Return the (x, y) coordinate for the center point of the cell that contains the specified text.  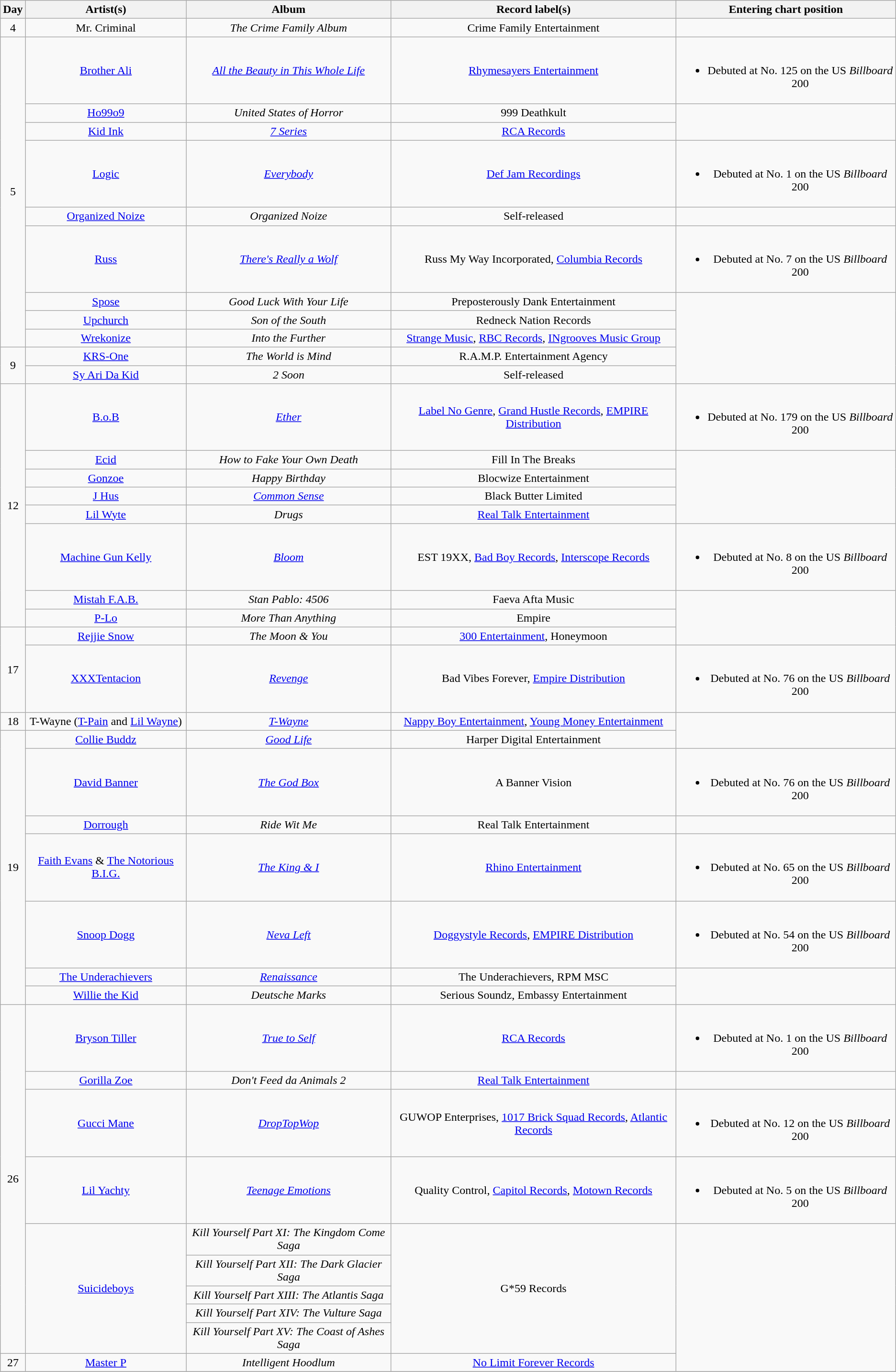
Common Sense (289, 496)
Artist(s) (106, 10)
There's Really a Wolf (289, 259)
KRS-One (106, 356)
300 Entertainment, Honeymoon (533, 636)
The Underachievers (106, 977)
Nappy Boy Entertainment, Young Money Entertainment (533, 721)
The Crime Family Album (289, 28)
Machine Gun Kelly (106, 557)
Renaissance (289, 977)
XXXTentacion (106, 679)
GUWOP Enterprises, 1017 Brick Squad Records, Atlantic Records (533, 1123)
Debuted at No. 7 on the US Billboard 200 (786, 259)
The God Box (289, 782)
Suicideboys (106, 1288)
Strange Music, RBC Records, INgrooves Music Group (533, 338)
All the Beauty in This Whole Life (289, 70)
Kill Yourself Part XII: The Dark Glacier Saga (289, 1270)
Gorilla Zoe (106, 1081)
Into the Further (289, 338)
David Banner (106, 782)
Brother Ali (106, 70)
The World is Mind (289, 356)
Wrekonize (106, 338)
Mr. Criminal (106, 28)
DropTopWop (289, 1123)
26 (13, 1179)
A Banner Vision (533, 782)
United States of Horror (289, 113)
Everybody (289, 174)
Record label(s) (533, 10)
True to Self (289, 1038)
J Hus (106, 496)
Logic (106, 174)
4 (13, 28)
Debuted at No. 179 on the US Billboard 200 (786, 417)
Debuted at No. 8 on the US Billboard 200 (786, 557)
Label No Genre, Grand Hustle Records, EMPIRE Distribution (533, 417)
Spose (106, 301)
Empire (533, 618)
Black Butter Limited (533, 496)
Mistah F.A.B. (106, 600)
Russ My Way Incorporated, Columbia Records (533, 259)
Bad Vibes Forever, Empire Distribution (533, 679)
Good Luck With Your Life (289, 301)
12 (13, 505)
2 Soon (289, 375)
Preposterously Dank Entertainment (533, 301)
Album (289, 10)
Faeva Afta Music (533, 600)
Redneck Nation Records (533, 320)
P-Lo (106, 618)
Teenage Emotions (289, 1190)
Deutsche Marks (289, 995)
Intelligent Hoodlum (289, 1362)
Rhino Entertainment (533, 867)
Quality Control, Capitol Records, Motown Records (533, 1190)
Debuted at No. 12 on the US Billboard 200 (786, 1123)
Upchurch (106, 320)
Kill Yourself Part XIII: The Atlantis Saga (289, 1295)
Ecid (106, 460)
Entering chart position (786, 10)
Serious Soundz, Embassy Entertainment (533, 995)
Debuted at No. 54 on the US Billboard 200 (786, 934)
7 Series (289, 131)
Kill Yourself Part XIV: The Vulture Saga (289, 1313)
Snoop Dogg (106, 934)
Faith Evans & The Notorious B.I.G. (106, 867)
Rejjie Snow (106, 636)
5 (13, 192)
17 (13, 669)
Kill Yourself Part XI: The Kingdom Come Saga (289, 1239)
G*59 Records (533, 1288)
T-Wayne (289, 721)
Revenge (289, 679)
The Underachievers, RPM MSC (533, 977)
Blocwize Entertainment (533, 478)
Fill In The Breaks (533, 460)
Master P (106, 1362)
No Limit Forever Records (533, 1362)
Day (13, 10)
The King & I (289, 867)
Bloom (289, 557)
Russ (106, 259)
B.o.B (106, 417)
T-Wayne (T-Pain and Lil Wayne) (106, 721)
27 (13, 1362)
Crime Family Entertainment (533, 28)
The Moon & You (289, 636)
999 Deathkult (533, 113)
Gucci Mane (106, 1123)
Drugs (289, 514)
Good Life (289, 739)
Kill Yourself Part XV: The Coast of Ashes Saga (289, 1338)
Son of the South (289, 320)
19 (13, 867)
Ho99o9 (106, 113)
Doggystyle Records, EMPIRE Distribution (533, 934)
Bryson Tiller (106, 1038)
Lil Wyte (106, 514)
R.A.M.P. Entertainment Agency (533, 356)
Debuted at No. 125 on the US Billboard 200 (786, 70)
Kid Ink (106, 131)
Gonzoe (106, 478)
Dorrough (106, 825)
Lil Yachty (106, 1190)
Debuted at No. 65 on the US Billboard 200 (786, 867)
Willie the Kid (106, 995)
Ether (289, 417)
Harper Digital Entertainment (533, 739)
EST 19XX, Bad Boy Records, Interscope Records (533, 557)
Happy Birthday (289, 478)
Neva Left (289, 934)
9 (13, 365)
Collie Buddz (106, 739)
18 (13, 721)
How to Fake Your Own Death (289, 460)
Don't Feed da Animals 2 (289, 1081)
More Than Anything (289, 618)
Ride Wit Me (289, 825)
Sy Ari Da Kid (106, 375)
Rhymesayers Entertainment (533, 70)
Def Jam Recordings (533, 174)
Debuted at No. 5 on the US Billboard 200 (786, 1190)
Stan Pablo: 4506 (289, 600)
